Provide the (x, y) coordinate of the cell's center where the given text is located.  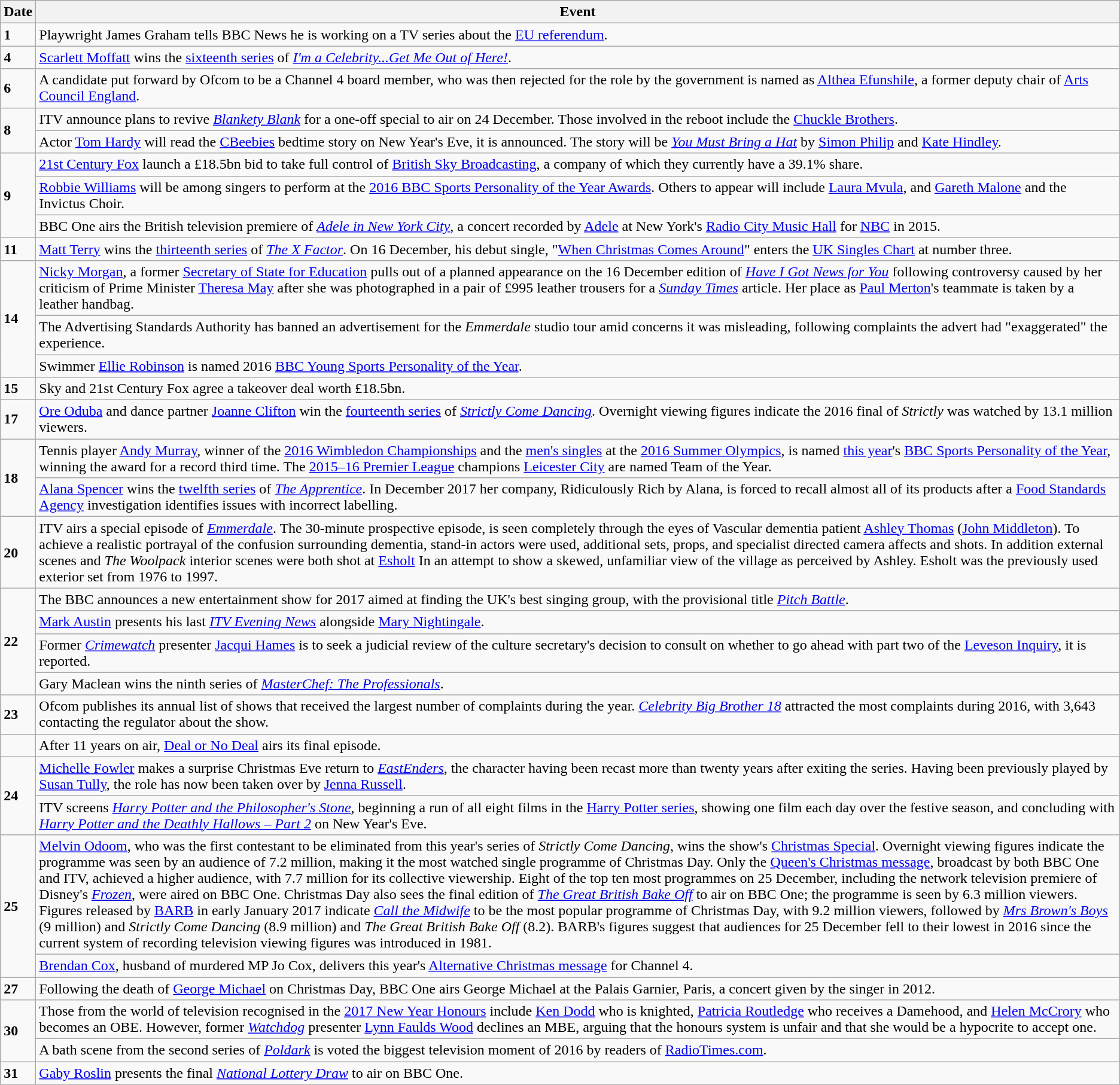
31 (18, 1073)
23 (18, 714)
27 (18, 989)
4 (18, 57)
24 (18, 796)
Swimmer Ellie Robinson is named 2016 BBC Young Sports Personality of the Year. (578, 365)
Event (578, 12)
Date (18, 12)
25 (18, 906)
9 (18, 195)
ITV announce plans to revive Blankety Blank for a one-off special to air on 24 December. Those involved in the reboot include the Chuckle Brothers. (578, 119)
The BBC announces a new entertainment show for 2017 aimed at finding the UK's best singing group, with the provisional title Pitch Battle. (578, 599)
30 (18, 1031)
14 (18, 318)
Playwright James Graham tells BBC News he is working on a TV series about the EU referendum. (578, 35)
18 (18, 478)
11 (18, 249)
22 (18, 641)
8 (18, 130)
20 (18, 553)
Mark Austin presents his last ITV Evening News alongside Mary Nightingale. (578, 622)
Gaby Roslin presents the final National Lottery Draw to air on BBC One. (578, 1073)
15 (18, 389)
After 11 years on air, Deal or No Deal airs its final episode. (578, 745)
Gary Maclean wins the ninth series of MasterChef: The Professionals. (578, 684)
Sky and 21st Century Fox agree a takeover deal worth £18.5bn. (578, 389)
21st Century Fox launch a £18.5bn bid to take full control of British Sky Broadcasting, a company of which they currently have a 39.1% share. (578, 164)
Brendan Cox, husband of murdered MP Jo Cox, delivers this year's Alternative Christmas message for Channel 4. (578, 965)
17 (18, 420)
1 (18, 35)
6 (18, 89)
A bath scene from the second series of Poldark is voted the biggest television moment of 2016 by readers of RadioTimes.com. (578, 1050)
Scarlett Moffatt wins the sixteenth series of I'm a Celebrity...Get Me Out of Here!. (578, 57)
